Pinpoint the cell where the given text exists, returning its [x, y] midpoint coordinate. 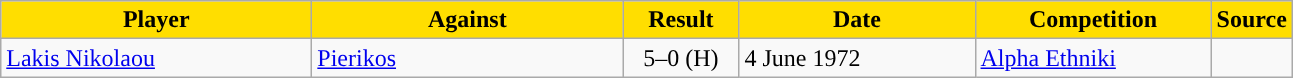
Result [681, 20]
4 June 1972 [857, 58]
Alpha Ethniki [1093, 58]
Player [156, 20]
Source [1252, 20]
Pierikos [468, 58]
Competition [1093, 20]
Date [857, 20]
Lakis Nikolaou [156, 58]
5–0 (H) [681, 58]
Against [468, 20]
